Find where the given text appears and provide that cell's center as [X, Y] coordinate. 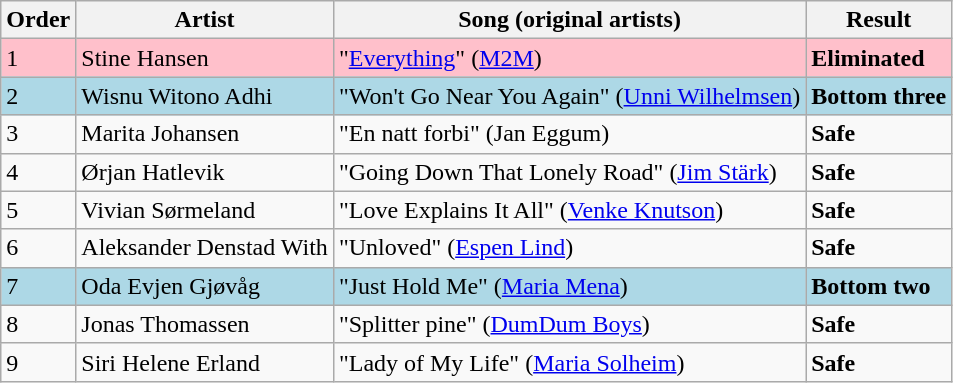
4 [38, 172]
"Everything" (M2M) [569, 58]
Ørjan Hatlevik [205, 172]
Vivian Sørmeland [205, 210]
5 [38, 210]
Eliminated [879, 58]
Artist [205, 20]
"Unloved" (Espen Lind) [569, 248]
2 [38, 96]
8 [38, 324]
6 [38, 248]
Bottom three [879, 96]
Wisnu Witono Adhi [205, 96]
Oda Evjen Gjøvåg [205, 286]
7 [38, 286]
Result [879, 20]
Song (original artists) [569, 20]
"Lady of My Life" (Maria Solheim) [569, 362]
Siri Helene Erland [205, 362]
3 [38, 134]
Marita Johansen [205, 134]
Bottom two [879, 286]
"Won't Go Near You Again" (Unni Wilhelmsen) [569, 96]
1 [38, 58]
Order [38, 20]
"Just Hold Me" (Maria Mena) [569, 286]
Aleksander Denstad With [205, 248]
"Love Explains It All" (Venke Knutson) [569, 210]
Stine Hansen [205, 58]
"En natt forbi" (Jan Eggum) [569, 134]
9 [38, 362]
"Splitter pine" (DumDum Boys) [569, 324]
Jonas Thomassen [205, 324]
"Going Down That Lonely Road" (Jim Stärk) [569, 172]
